Pinpoint the cell where the given text exists, returning its (x, y) midpoint coordinate. 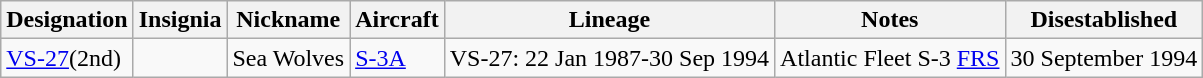
VS-27: 22 Jan 1987-30 Sep 1994 (609, 58)
Sea Wolves (288, 58)
Insignia (180, 20)
Atlantic Fleet S-3 FRS (890, 58)
Lineage (609, 20)
30 September 1994 (1104, 58)
Notes (890, 20)
Aircraft (398, 20)
Nickname (288, 20)
VS-27(2nd) (67, 58)
Designation (67, 20)
Disestablished (1104, 20)
S-3A (398, 58)
